Find where the given text appears and provide that cell's center as (x, y) coordinate. 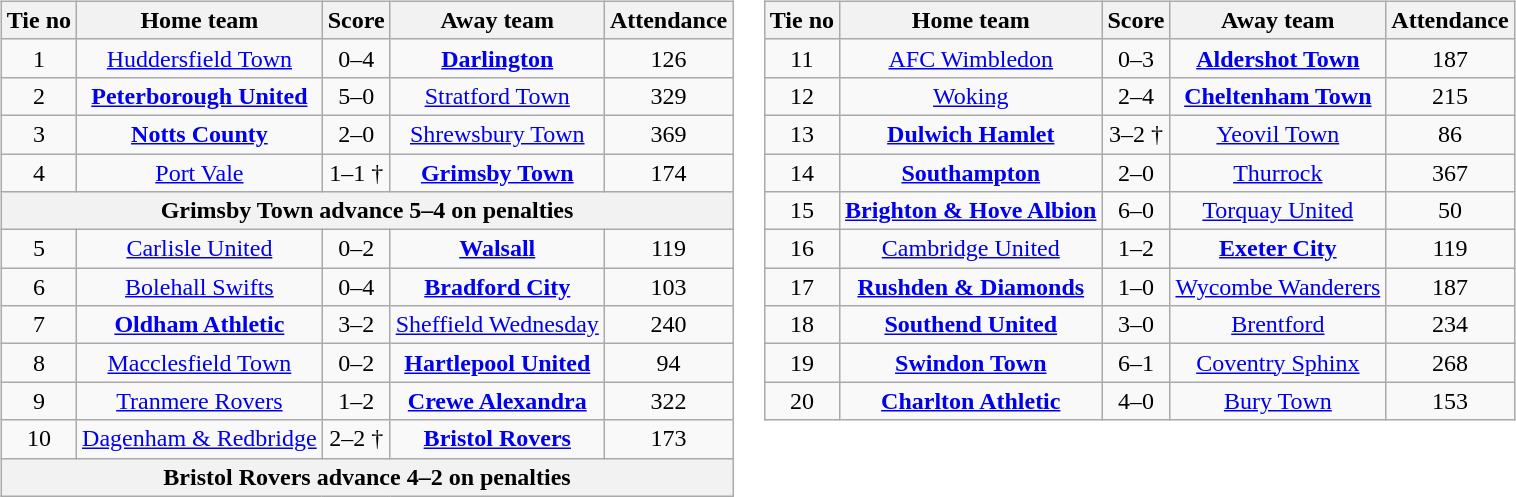
240 (668, 325)
Cambridge United (971, 249)
9 (38, 401)
Southampton (971, 173)
Stratford Town (497, 96)
103 (668, 287)
Port Vale (200, 173)
3–2 (356, 325)
14 (802, 173)
Bradford City (497, 287)
174 (668, 173)
322 (668, 401)
Bolehall Swifts (200, 287)
1–0 (1136, 287)
15 (802, 211)
50 (1450, 211)
2–4 (1136, 96)
Tranmere Rovers (200, 401)
Thurrock (1278, 173)
Torquay United (1278, 211)
7 (38, 325)
268 (1450, 363)
2–2 † (356, 439)
173 (668, 439)
8 (38, 363)
17 (802, 287)
Cheltenham Town (1278, 96)
Southend United (971, 325)
6–0 (1136, 211)
18 (802, 325)
Grimsby Town advance 5–4 on penalties (367, 211)
6 (38, 287)
20 (802, 401)
2 (38, 96)
Wycombe Wanderers (1278, 287)
10 (38, 439)
6–1 (1136, 363)
94 (668, 363)
11 (802, 58)
0–3 (1136, 58)
Crewe Alexandra (497, 401)
Sheffield Wednesday (497, 325)
Woking (971, 96)
126 (668, 58)
Swindon Town (971, 363)
Rushden & Diamonds (971, 287)
13 (802, 134)
Bury Town (1278, 401)
153 (1450, 401)
215 (1450, 96)
4–0 (1136, 401)
3 (38, 134)
367 (1450, 173)
Bristol Rovers (497, 439)
Grimsby Town (497, 173)
Aldershot Town (1278, 58)
3–2 † (1136, 134)
Notts County (200, 134)
Darlington (497, 58)
86 (1450, 134)
AFC Wimbledon (971, 58)
369 (668, 134)
Bristol Rovers advance 4–2 on penalties (367, 477)
16 (802, 249)
Exeter City (1278, 249)
329 (668, 96)
3–0 (1136, 325)
5–0 (356, 96)
Coventry Sphinx (1278, 363)
1 (38, 58)
Peterborough United (200, 96)
12 (802, 96)
Hartlepool United (497, 363)
19 (802, 363)
4 (38, 173)
1–1 † (356, 173)
Shrewsbury Town (497, 134)
Brentford (1278, 325)
Charlton Athletic (971, 401)
5 (38, 249)
Dagenham & Redbridge (200, 439)
Walsall (497, 249)
Oldham Athletic (200, 325)
Carlisle United (200, 249)
Yeovil Town (1278, 134)
Brighton & Hove Albion (971, 211)
Huddersfield Town (200, 58)
Dulwich Hamlet (971, 134)
Macclesfield Town (200, 363)
234 (1450, 325)
